Determine the (X, Y) coordinate at the center of the cell enclosing the given text.  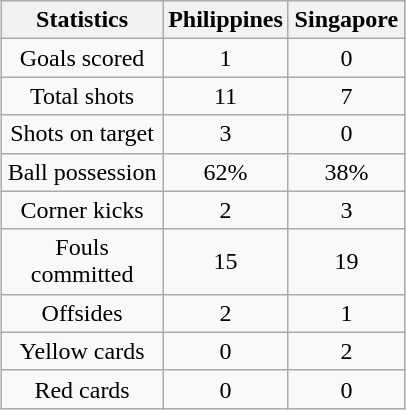
Yellow cards (82, 351)
Shots on target (82, 134)
Total shots (82, 96)
19 (346, 262)
Red cards (82, 389)
11 (226, 96)
Offsides (82, 313)
Ball possession (82, 172)
15 (226, 262)
Fouls committed (82, 262)
38% (346, 172)
Singapore (346, 20)
62% (226, 172)
Philippines (226, 20)
7 (346, 96)
Goals scored (82, 58)
Statistics (82, 20)
Corner kicks (82, 210)
